Provide the (X, Y) coordinate of the cell's center where the given text is located.  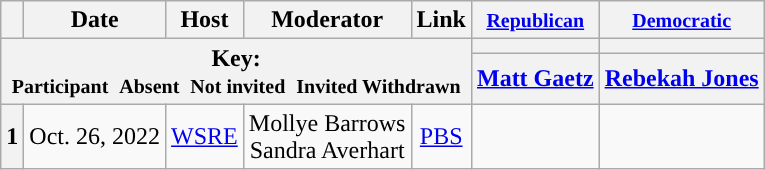
Moderator (327, 20)
PBS (441, 136)
Mollye BarrowsSandra Averhart (327, 136)
Oct. 26, 2022 (95, 136)
Host (205, 20)
Key: Participant Absent Not invited Invited Withdrawn (236, 72)
Date (95, 20)
Rebekah Jones (682, 78)
Democratic (682, 20)
Matt Gaetz (535, 78)
WSRE (205, 136)
Republican (535, 20)
1 (12, 136)
Link (441, 20)
